Capture the cell that displays the provided text and extract its [x, y] central coordinate. 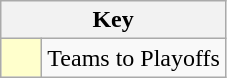
Key [114, 20]
Teams to Playoffs [134, 58]
